Scan for the cell matching the given text and deliver its (X, Y) coordinate at center. 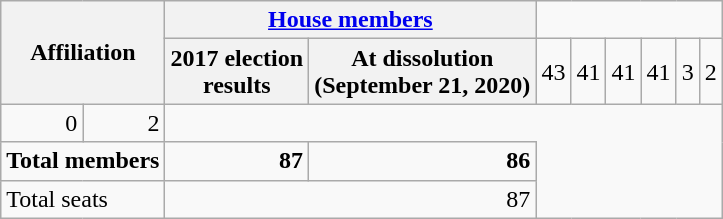
Affiliation (83, 52)
86 (422, 161)
Total seats (83, 199)
House members (350, 20)
43 (554, 72)
3 (688, 72)
Total members (83, 161)
0 (42, 123)
At dissolution (September 21, 2020) (422, 72)
2017 electionresults (237, 72)
